Extract the [X, Y] coordinate from the center of the cell holding the provided text.  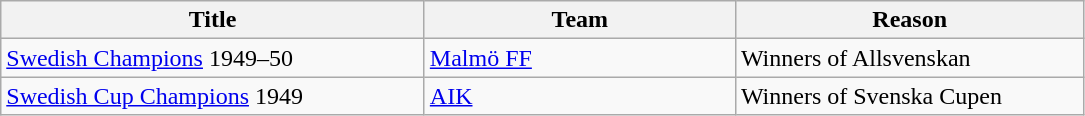
Reason [910, 20]
Swedish Cup Champions 1949 [213, 96]
Swedish Champions 1949–50 [213, 58]
Title [213, 20]
Winners of Svenska Cupen [910, 96]
AIK [580, 96]
Malmö FF [580, 58]
Winners of Allsvenskan [910, 58]
Team [580, 20]
